Determine the [X, Y] coordinate at the center of the cell enclosing the given text.  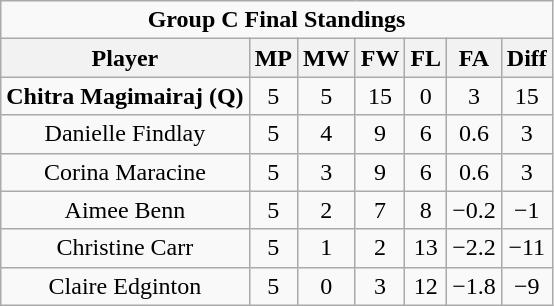
Christine Carr [125, 248]
MW [326, 58]
Corina Maracine [125, 172]
−2.2 [474, 248]
12 [426, 286]
Chitra Magimairaj (Q) [125, 96]
−0.2 [474, 210]
Aimee Benn [125, 210]
8 [426, 210]
7 [380, 210]
Danielle Findlay [125, 134]
Diff [526, 58]
13 [426, 248]
FL [426, 58]
−9 [526, 286]
Claire Edginton [125, 286]
−11 [526, 248]
1 [326, 248]
Player [125, 58]
4 [326, 134]
Group C Final Standings [277, 20]
FW [380, 58]
FA [474, 58]
−1.8 [474, 286]
MP [273, 58]
−1 [526, 210]
